Locate the cell with the specified text and output its [x, y] center coordinate. 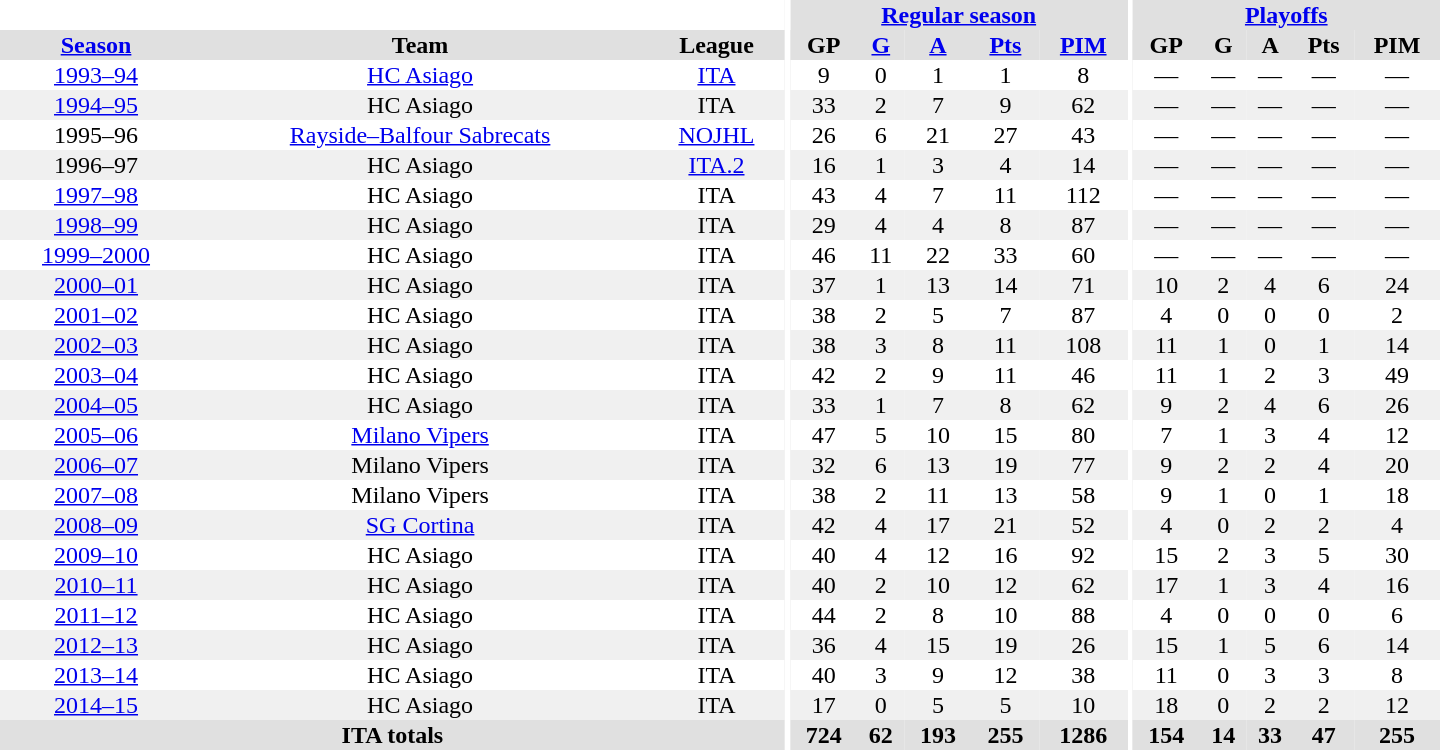
1994–95 [96, 105]
ITA totals [392, 735]
2003–04 [96, 375]
2005–06 [96, 435]
2009–10 [96, 555]
2000–01 [96, 285]
2011–12 [96, 615]
NOJHL [716, 135]
193 [938, 735]
60 [1083, 255]
2007–08 [96, 495]
154 [1166, 735]
24 [1397, 285]
ITA.2 [716, 165]
724 [824, 735]
2012–13 [96, 645]
52 [1083, 525]
27 [1006, 135]
29 [824, 225]
71 [1083, 285]
2008–09 [96, 525]
2010–11 [96, 585]
2002–03 [96, 345]
44 [824, 615]
1998–99 [96, 225]
108 [1083, 345]
2001–02 [96, 315]
1999–2000 [96, 255]
32 [824, 465]
30 [1397, 555]
Regular season [958, 15]
2014–15 [96, 705]
88 [1083, 615]
112 [1083, 195]
80 [1083, 435]
1286 [1083, 735]
92 [1083, 555]
58 [1083, 495]
1996–97 [96, 165]
2004–05 [96, 405]
Playoffs [1286, 15]
36 [824, 645]
Team [420, 45]
SG Cortina [420, 525]
2013–14 [96, 675]
37 [824, 285]
22 [938, 255]
Rayside–Balfour Sabrecats [420, 135]
2006–07 [96, 465]
1995–96 [96, 135]
77 [1083, 465]
1997–98 [96, 195]
Season [96, 45]
49 [1397, 375]
20 [1397, 465]
1993–94 [96, 75]
League [716, 45]
